Scan for the cell matching the given text and deliver its (x, y) coordinate at center. 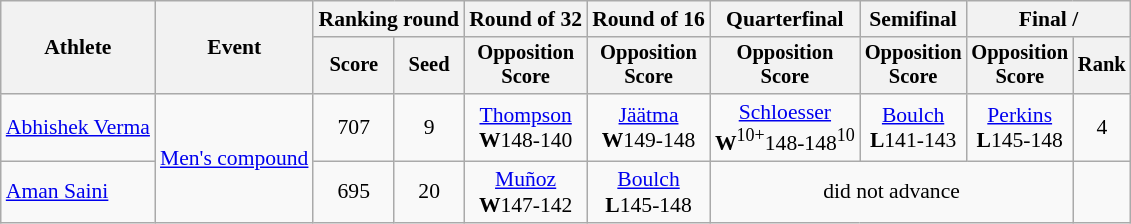
BoulchL141-143 (914, 128)
695 (354, 192)
Seed (429, 66)
Athlete (78, 48)
Final / (1048, 19)
MuñozW147-142 (526, 192)
4 (1102, 128)
ThompsonW148-140 (526, 128)
707 (354, 128)
Abhishek Verma (78, 128)
Round of 16 (648, 19)
Event (234, 48)
Semifinal (914, 19)
20 (429, 192)
BoulchL145-148 (648, 192)
did not advance (892, 192)
Rank (1102, 66)
SchloesserW10+148-14810 (785, 128)
Score (354, 66)
Ranking round (388, 19)
Aman Saini (78, 192)
Men's compound (234, 158)
9 (429, 128)
JäätmaW149-148 (648, 128)
Round of 32 (526, 19)
PerkinsL145-148 (1020, 128)
Quarterfinal (785, 19)
